Detect which cell encompasses the target text, then output its (X, Y) center coordinate. 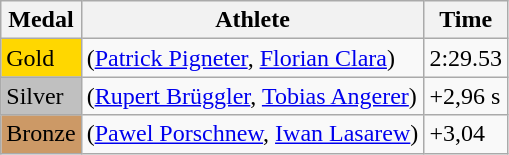
+3,04 (466, 134)
Athlete (252, 20)
(Pawel Porschnew, Iwan Lasarew) (252, 134)
Silver (41, 96)
2:29.53 (466, 58)
Time (466, 20)
+2,96 s (466, 96)
Gold (41, 58)
Bronze (41, 134)
(Rupert Brüggler, Tobias Angerer) (252, 96)
Medal (41, 20)
(Patrick Pigneter, Florian Clara) (252, 58)
